Pinpoint the cell where the given text exists, returning its (x, y) midpoint coordinate. 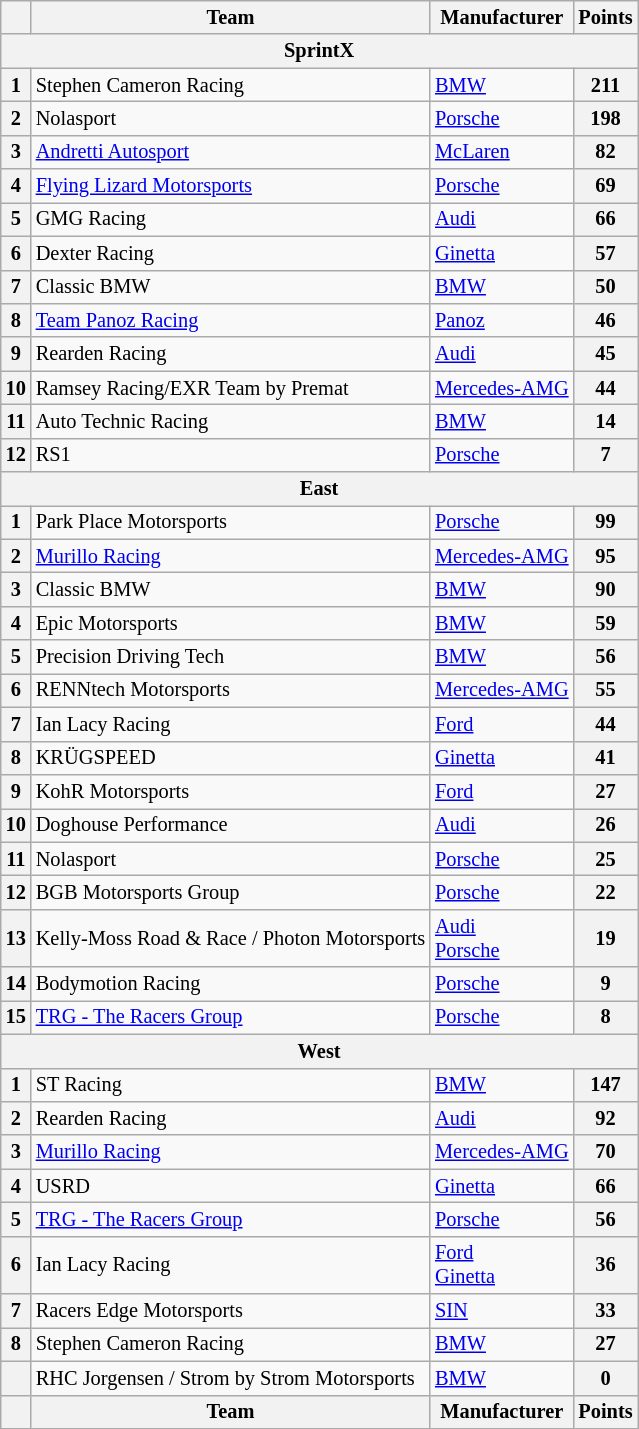
East (320, 489)
57 (605, 253)
46 (605, 320)
Auto Technic Racing (230, 421)
92 (605, 1118)
55 (605, 690)
211 (605, 85)
GMG Racing (230, 219)
45 (605, 354)
19 (605, 938)
36 (605, 1265)
33 (605, 1311)
Racers Edge Motorsports (230, 1311)
59 (605, 623)
KRÜGSPEED (230, 758)
Bodymotion Racing (230, 984)
USRD (230, 1186)
99 (605, 522)
Park Place Motorsports (230, 522)
15 (16, 1017)
Flying Lizard Motorsports (230, 186)
Doghouse Performance (230, 825)
69 (605, 186)
KohR Motorsports (230, 791)
Andretti Autosport (230, 152)
ST Racing (230, 1085)
Ramsey Racing/EXR Team by Premat (230, 388)
FordGinetta (502, 1265)
0 (605, 1378)
Precision Driving Tech (230, 657)
95 (605, 556)
Team Panoz Racing (230, 320)
13 (16, 938)
70 (605, 1152)
McLaren (502, 152)
50 (605, 287)
SprintX (320, 51)
147 (605, 1085)
AudiPorsche (502, 938)
22 (605, 892)
Dexter Racing (230, 253)
West (320, 1051)
82 (605, 152)
25 (605, 859)
198 (605, 118)
RENNtech Motorsports (230, 690)
Panoz (502, 320)
Epic Motorsports (230, 623)
41 (605, 758)
26 (605, 825)
RS1 (230, 455)
SIN (502, 1311)
BGB Motorsports Group (230, 892)
RHC Jorgensen / Strom by Strom Motorsports (230, 1378)
Kelly-Moss Road & Race / Photon Motorsports (230, 938)
90 (605, 589)
